Find where the given text appears and provide that cell's center as (x, y) coordinate. 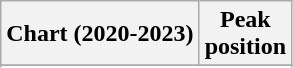
Peakposition (245, 34)
Chart (2020-2023) (100, 34)
